Locate the cell with the specified text and output its (X, Y) center coordinate. 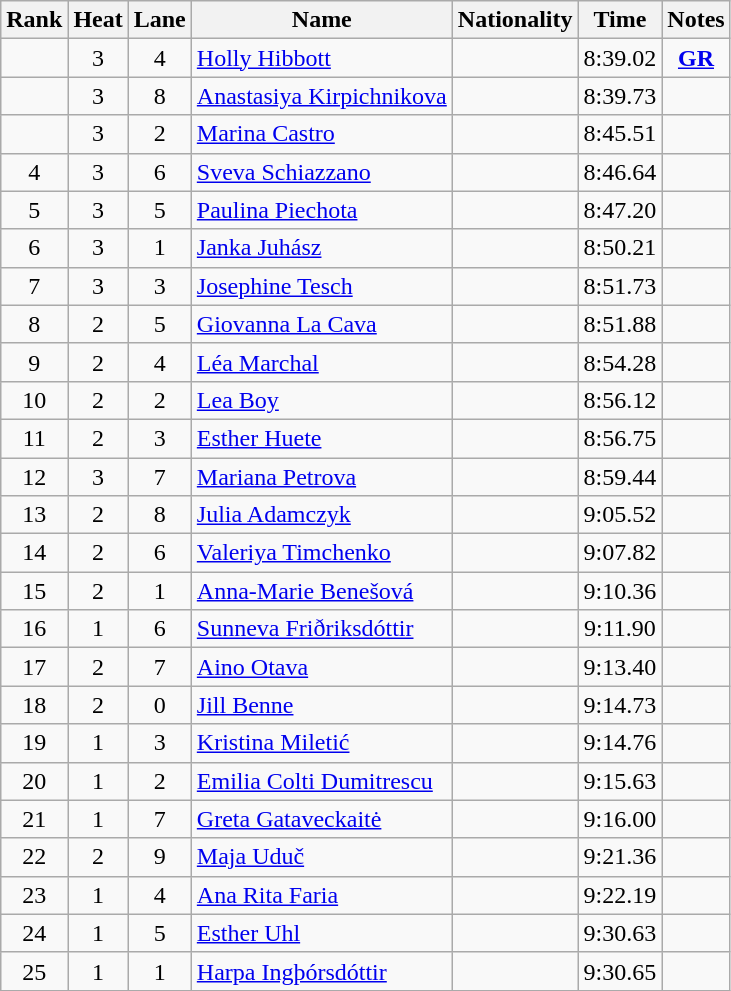
13 (34, 515)
18 (34, 705)
8:56.12 (620, 400)
8:46.64 (620, 172)
Paulina Piechota (322, 210)
Josephine Tesch (322, 286)
8:51.73 (620, 286)
9:21.36 (620, 857)
Valeriya Timchenko (322, 553)
0 (160, 705)
Rank (34, 20)
25 (34, 971)
9:14.76 (620, 743)
20 (34, 781)
Esther Uhl (322, 933)
Ana Rita Faria (322, 895)
9:30.63 (620, 933)
Anna-Marie Benešová (322, 591)
Mariana Petrova (322, 477)
Giovanna La Cava (322, 324)
9:11.90 (620, 629)
Anastasiya Kirpichnikova (322, 96)
Emilia Colti Dumitrescu (322, 781)
Greta Gataveckaitė (322, 819)
9:07.82 (620, 553)
Janka Juhász (322, 248)
Notes (696, 20)
22 (34, 857)
Heat (98, 20)
8:50.21 (620, 248)
Sveva Schiazzano (322, 172)
9:22.19 (620, 895)
15 (34, 591)
Time (620, 20)
Nationality (515, 20)
9:16.00 (620, 819)
12 (34, 477)
9:15.63 (620, 781)
16 (34, 629)
23 (34, 895)
21 (34, 819)
8:39.73 (620, 96)
8:39.02 (620, 58)
GR (696, 58)
17 (34, 667)
Lane (160, 20)
Julia Adamczyk (322, 515)
8:59.44 (620, 477)
10 (34, 400)
8:54.28 (620, 362)
9:13.40 (620, 667)
Holly Hibbott (322, 58)
Name (322, 20)
9:10.36 (620, 591)
8:51.88 (620, 324)
11 (34, 438)
Jill Benne (322, 705)
8:56.75 (620, 438)
Sunneva Friðriksdóttir (322, 629)
14 (34, 553)
Lea Boy (322, 400)
24 (34, 933)
9:05.52 (620, 515)
Léa Marchal (322, 362)
Aino Otava (322, 667)
Maja Uduč (322, 857)
9:30.65 (620, 971)
9:14.73 (620, 705)
Kristina Miletić (322, 743)
8:47.20 (620, 210)
19 (34, 743)
Esther Huete (322, 438)
Harpa Ingþórsdóttir (322, 971)
8:45.51 (620, 134)
Marina Castro (322, 134)
